Locate the cell with the specified text and output its [x, y] center coordinate. 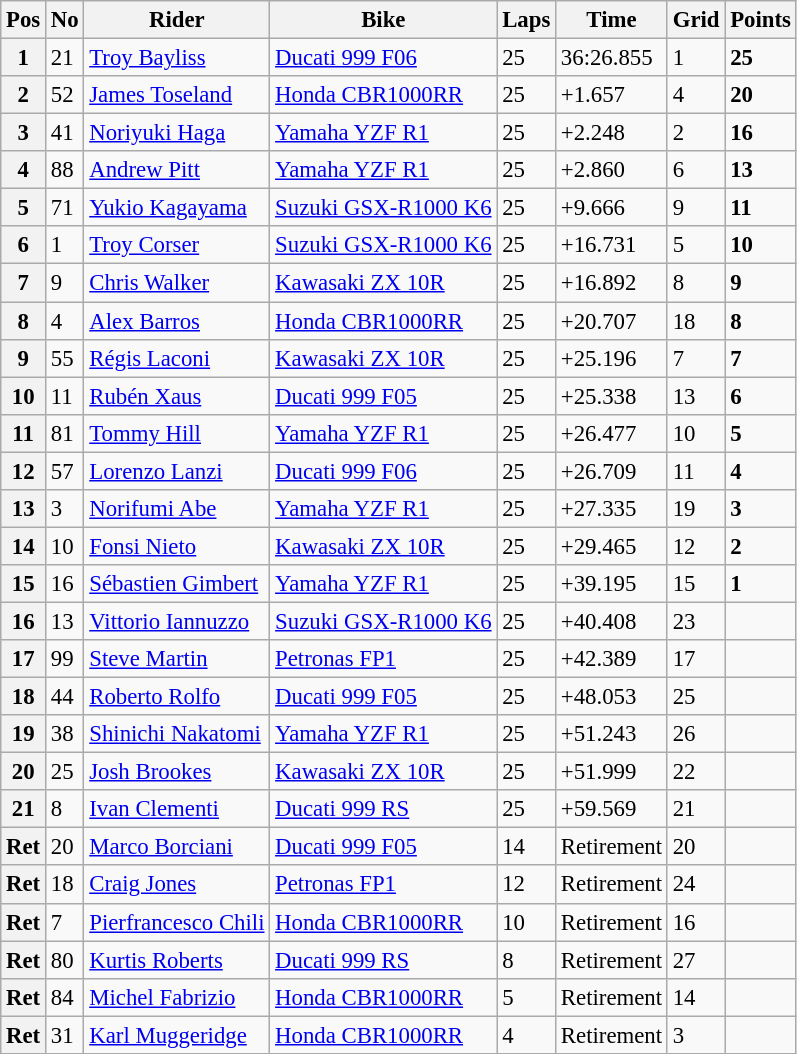
Time [612, 20]
+2.248 [612, 133]
James Toseland [177, 95]
Shinichi Nakatomi [177, 734]
+42.389 [612, 659]
27 [696, 960]
81 [65, 433]
Ivan Clementi [177, 809]
Rubén Xaus [177, 396]
Kurtis Roberts [177, 960]
Steve Martin [177, 659]
Yukio Kagayama [177, 208]
Andrew Pitt [177, 170]
+16.892 [612, 283]
No [65, 20]
41 [65, 133]
52 [65, 95]
84 [65, 997]
Norifumi Abe [177, 509]
88 [65, 170]
Laps [526, 20]
+9.666 [612, 208]
Bike [384, 20]
Marco Borciani [177, 847]
+20.707 [612, 321]
+27.335 [612, 509]
31 [65, 1035]
Pierfrancesco Chili [177, 922]
80 [65, 960]
23 [696, 621]
Régis Laconi [177, 358]
Vittorio Iannuzzo [177, 621]
Craig Jones [177, 885]
Michel Fabrizio [177, 997]
+29.465 [612, 546]
55 [65, 358]
22 [696, 772]
Points [760, 20]
+48.053 [612, 697]
+16.731 [612, 245]
Sébastien Gimbert [177, 584]
+51.243 [612, 734]
Josh Brookes [177, 772]
36:26.855 [612, 58]
38 [65, 734]
+26.477 [612, 433]
+59.569 [612, 809]
+51.999 [612, 772]
Alex Barros [177, 321]
Grid [696, 20]
Karl Muggeridge [177, 1035]
Tommy Hill [177, 433]
57 [65, 471]
Rider [177, 20]
Chris Walker [177, 283]
71 [65, 208]
+25.338 [612, 396]
Fonsi Nieto [177, 546]
Noriyuki Haga [177, 133]
24 [696, 885]
+1.657 [612, 95]
Troy Corser [177, 245]
Lorenzo Lanzi [177, 471]
Troy Bayliss [177, 58]
44 [65, 697]
+25.196 [612, 358]
26 [696, 734]
+39.195 [612, 584]
Pos [24, 20]
+40.408 [612, 621]
+26.709 [612, 471]
Roberto Rolfo [177, 697]
+2.860 [612, 170]
99 [65, 659]
